Locate the cell with the specified text and output its [X, Y] center coordinate. 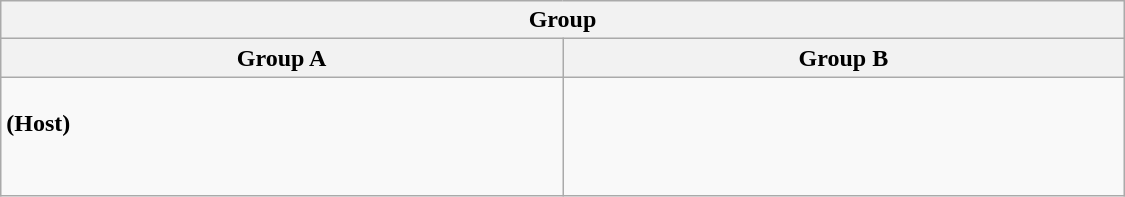
Group A [282, 58]
Group B [843, 58]
Group [563, 20]
(Host) [282, 136]
